Detect which cell encompasses the target text, then output its (x, y) center coordinate. 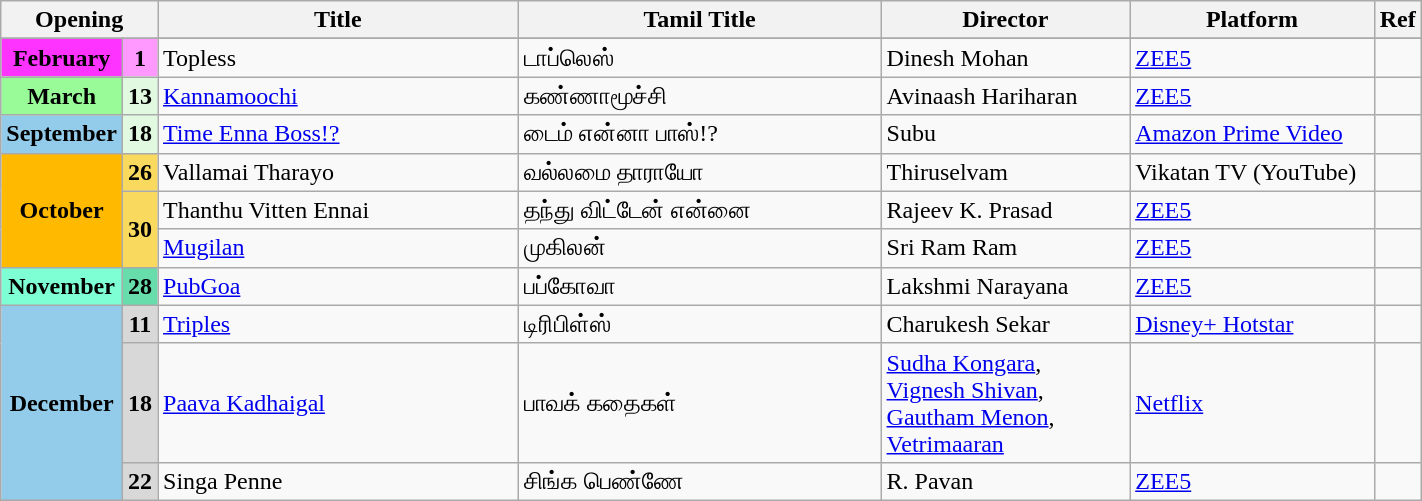
30 (140, 229)
Charukesh Sekar (1006, 324)
November (62, 286)
Thanthu Vitten Ennai (338, 210)
PubGoa (338, 286)
11 (140, 324)
Subu (1006, 134)
Director (1006, 20)
26 (140, 172)
Title (338, 20)
கண்ணாமூச்சி (700, 96)
1 (140, 58)
Mugilan (338, 248)
Tamil Title (700, 20)
R. Pavan (1006, 481)
Vikatan TV (YouTube) (1252, 172)
Vallamai Tharayo (338, 172)
Avinaash Hariharan (1006, 96)
Time Enna Boss!? (338, 134)
சிங்க பெண்ணே (700, 481)
பப்கோவா (700, 286)
Sri Ram Ram (1006, 248)
Netflix (1252, 402)
October (62, 210)
Kannamoochi (338, 96)
வல்லமை தாராயோ (700, 172)
March (62, 96)
28 (140, 286)
Paava Kadhaigal (338, 402)
Topless (338, 58)
பாவக் கதைகள் (700, 402)
Dinesh Mohan (1006, 58)
Singa Penne (338, 481)
டைம் என்னா பாஸ்!? (700, 134)
முகிலன் (700, 248)
February (62, 58)
Platform (1252, 20)
டாப்லெஸ் (700, 58)
Thiruselvam (1006, 172)
Sudha Kongara, Vignesh Shivan, Gautham Menon, Vetrimaaran (1006, 402)
Amazon Prime Video (1252, 134)
Triples (338, 324)
டிரிபிள்ஸ் (700, 324)
Ref (1398, 20)
Rajeev K. Prasad (1006, 210)
Lakshmi Narayana (1006, 286)
தந்து விட்டேன் என்னை (700, 210)
September (62, 134)
22 (140, 481)
Opening (80, 20)
Disney+ Hotstar (1252, 324)
13 (140, 96)
December (62, 402)
